Extract the [x, y] coordinate from the center of the cell holding the provided text.  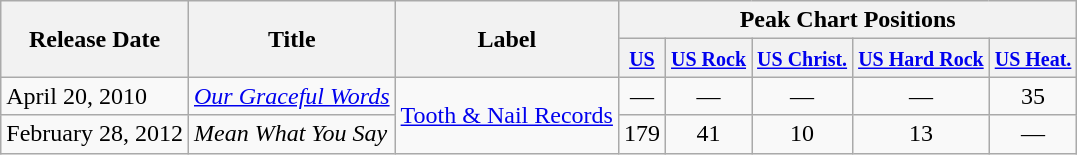
US Rock [709, 58]
10 [802, 134]
Title [292, 39]
179 [642, 134]
Mean What You Say [292, 134]
US [642, 58]
35 [1033, 96]
US Heat. [1033, 58]
13 [922, 134]
Label [506, 39]
US Christ. [802, 58]
Peak Chart Positions [847, 20]
February 28, 2012 [95, 134]
April 20, 2010 [95, 96]
Tooth & Nail Records [506, 115]
US Hard Rock [922, 58]
Release Date [95, 39]
Our Graceful Words [292, 96]
41 [709, 134]
